Extract the (X, Y) coordinate from the center of the cell holding the provided text.  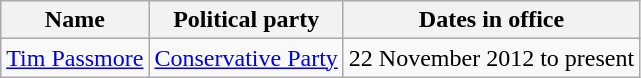
Name (75, 20)
Tim Passmore (75, 58)
Conservative Party (246, 58)
Political party (246, 20)
Dates in office (491, 20)
22 November 2012 to present (491, 58)
